Identify which cell holds the provided text, then report its [x, y] central coordinate. 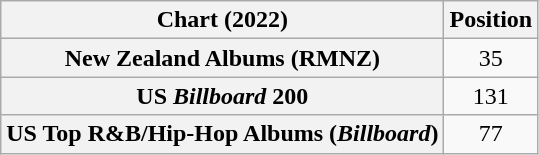
131 [491, 96]
35 [491, 58]
US Top R&B/Hip-Hop Albums (Billboard) [222, 134]
Chart (2022) [222, 20]
77 [491, 134]
Position [491, 20]
US Billboard 200 [222, 96]
New Zealand Albums (RMNZ) [222, 58]
